Identify which cell holds the provided text, then report its [x, y] central coordinate. 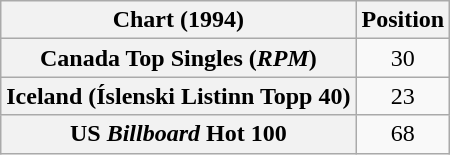
Canada Top Singles (RPM) [178, 58]
Position [403, 20]
30 [403, 58]
Chart (1994) [178, 20]
Iceland (Íslenski Listinn Topp 40) [178, 96]
23 [403, 96]
68 [403, 134]
US Billboard Hot 100 [178, 134]
